Return (X, Y) of the center of cell containing provided text 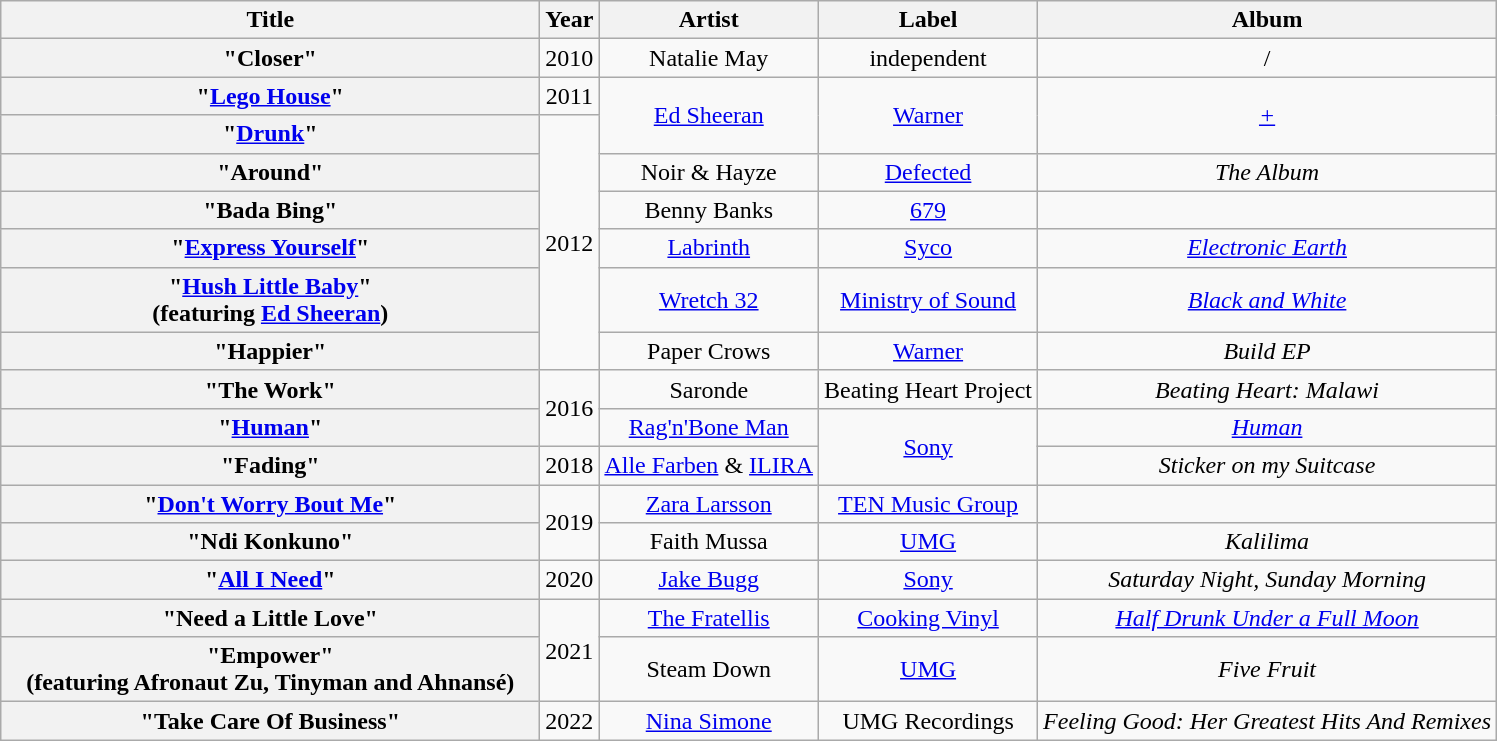
Half Drunk Under a Full Moon (1268, 618)
"Around" (270, 172)
Faith Mussa (709, 542)
Paper Crows (709, 351)
2019 (570, 522)
2021 (570, 650)
Beating Heart: Malawi (1268, 389)
"The Work" (270, 389)
Cooking Vinyl (928, 618)
Feeling Good: Her Greatest Hits And Remixes (1268, 721)
"Need a Little Love" (270, 618)
"Happier" (270, 351)
2016 (570, 408)
Syco (928, 248)
2020 (570, 580)
Jake Bugg (709, 580)
/ (1268, 58)
Saronde (709, 389)
Electronic Earth (1268, 248)
"Human" (270, 427)
Artist (709, 20)
The Fratellis (709, 618)
"Bada Bing" (270, 210)
"All I Need" (270, 580)
Title (270, 20)
Black and White (1268, 300)
Nina Simone (709, 721)
TEN Music Group (928, 503)
Year (570, 20)
2012 (570, 242)
Five Fruit (1268, 670)
"Drunk" (270, 134)
Saturday Night, Sunday Morning (1268, 580)
"Ndi Konkuno" (270, 542)
"Closer" (270, 58)
"Don't Worry Bout Me" (270, 503)
Rag'n'Bone Man (709, 427)
The Album (1268, 172)
2010 (570, 58)
"Take Care Of Business" (270, 721)
Wretch 32 (709, 300)
Labrinth (709, 248)
Album (1268, 20)
Label (928, 20)
2018 (570, 465)
2022 (570, 721)
"Express Yourself" (270, 248)
+ (1268, 115)
Benny Banks (709, 210)
UMG Recordings (928, 721)
"Lego House" (270, 96)
Natalie May (709, 58)
Steam Down (709, 670)
Ed Sheeran (709, 115)
Human (1268, 427)
Build EP (1268, 351)
Sticker on my Suitcase (1268, 465)
"Fading" (270, 465)
Beating Heart Project (928, 389)
Kalilima (1268, 542)
"Hush Little Baby"(featuring Ed Sheeran) (270, 300)
Alle Farben & ILIRA (709, 465)
Zara Larsson (709, 503)
"Empower"(featuring Afronaut Zu, Tinyman and Ahnansé) (270, 670)
Defected (928, 172)
independent (928, 58)
2011 (570, 96)
Ministry of Sound (928, 300)
Noir & Hayze (709, 172)
679 (928, 210)
